Provide the (X, Y) coordinate of the cell's center where the given text is located.  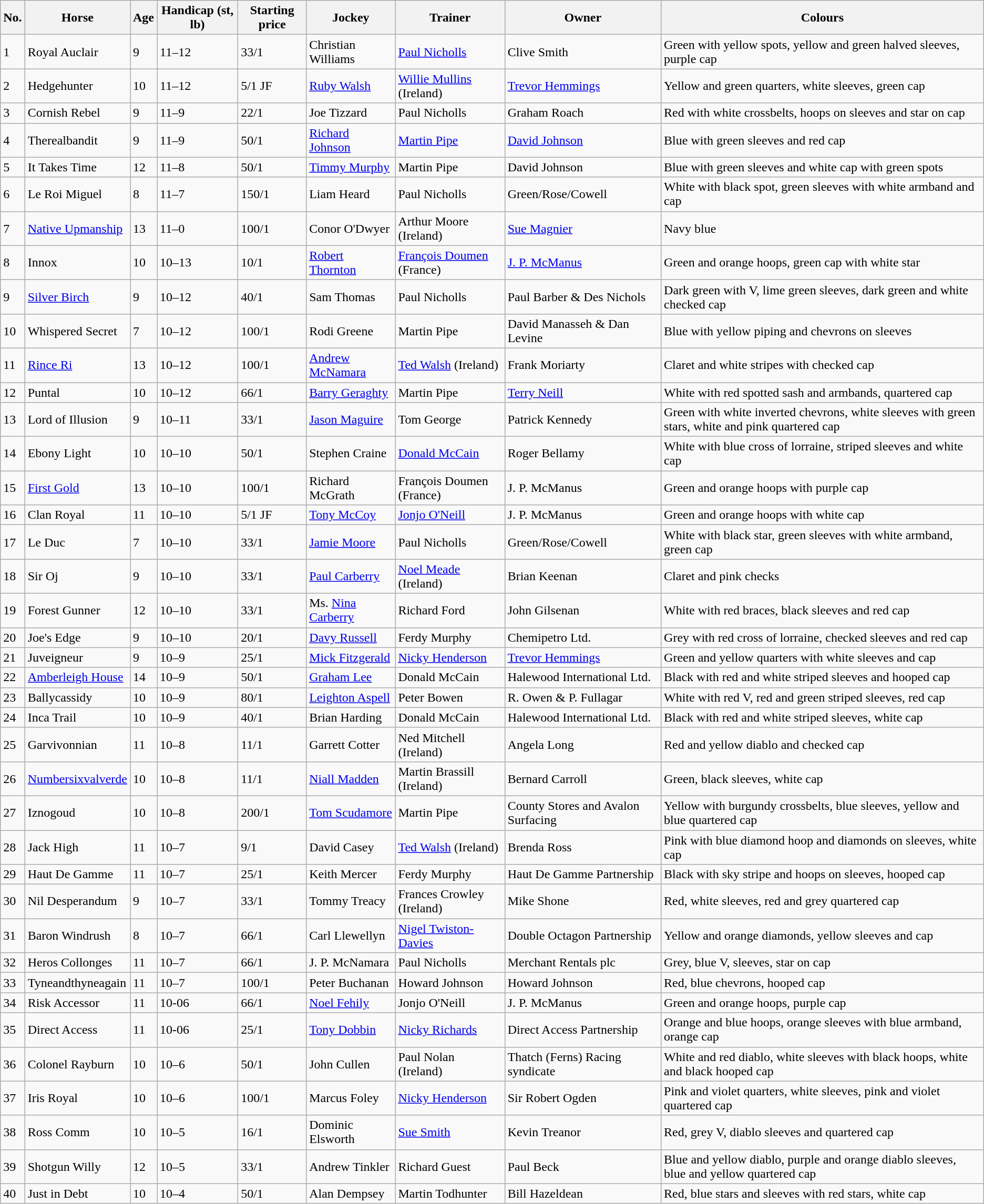
Bill Hazeldean (582, 1193)
Forest Gunner (77, 611)
Trainer (450, 18)
Tony Dobbin (351, 1030)
Sue Smith (450, 1132)
Owner (582, 18)
Graham Roach (582, 113)
Black with red and white striped sleeves and hooped cap (823, 677)
David Manasseh & Dan Levine (582, 331)
Patrick Kennedy (582, 419)
First Gold (77, 488)
It Takes Time (77, 167)
Timmy Murphy (351, 167)
35 (13, 1030)
Robert Thornton (351, 263)
20/1 (272, 637)
Tyneandthyneagain (77, 983)
1 (13, 52)
11–7 (198, 194)
Risk Accessor (77, 1003)
Garrett Cotter (351, 744)
Royal Auclair (77, 52)
Direct Access Partnership (582, 1030)
Green and orange hoops with purple cap (823, 488)
80/1 (272, 697)
Angela Long (582, 744)
Leighton Aspell (351, 697)
6 (13, 194)
Keith Mercer (351, 874)
David Casey (351, 847)
17 (13, 542)
Peter Buchanan (351, 983)
Cornish Rebel (77, 113)
Grey with red cross of lorraine, checked sleeves and red cap (823, 637)
Red and yellow diablo and checked cap (823, 744)
Whispered Secret (77, 331)
Green, black sleeves, white cap (823, 779)
John Cullen (351, 1064)
Hedgehunter (77, 86)
Sir Oj (77, 576)
Peter Bowen (450, 697)
28 (13, 847)
Green and orange hoops, purple cap (823, 1003)
Sue Magnier (582, 228)
33 (13, 983)
Liam Heard (351, 194)
Joe Tizzard (351, 113)
34 (13, 1003)
39 (13, 1167)
Green and orange hoops, green cap with white star (823, 263)
Ned Mitchell (Ireland) (450, 744)
Claret and white stripes with checked cap (823, 365)
Conor O'Dwyer (351, 228)
Chemipetro Ltd. (582, 637)
Innox (77, 263)
40 (13, 1193)
16/1 (272, 1132)
Red, grey V, diablo sleeves and quartered cap (823, 1132)
31 (13, 935)
Jamie Moore (351, 542)
White with red braces, black sleeves and red cap (823, 611)
Haut De Gamme Partnership (582, 874)
36 (13, 1064)
Tony McCoy (351, 515)
Garvivonnian (77, 744)
32 (13, 963)
Alan Dempsey (351, 1193)
Merchant Rentals plc (582, 963)
Haut De Gamme (77, 874)
Bernard Carroll (582, 779)
2 (13, 86)
John Gilsenan (582, 611)
Niall Madden (351, 779)
Noel Fehily (351, 1003)
Green with yellow spots, yellow and green halved sleeves, purple cap (823, 52)
Double Octagon Partnership (582, 935)
Direct Access (77, 1030)
37 (13, 1098)
9/1 (272, 847)
Tom Scudamore (351, 812)
Mick Fitzgerald (351, 657)
Sam Thomas (351, 296)
Pink with blue diamond hoop and diamonds on sleeves, white cap (823, 847)
White with black spot, green sleeves with white armband and cap (823, 194)
Graham Lee (351, 677)
22/1 (272, 113)
38 (13, 1132)
23 (13, 697)
Colours (823, 18)
Richard McGrath (351, 488)
10/1 (272, 263)
Brenda Ross (582, 847)
Red, white sleeves, red and grey quartered cap (823, 902)
Amberleigh House (77, 677)
Blue with green sleeves and red cap (823, 140)
Yellow with burgundy crossbelts, blue sleeves, yellow and blue quartered cap (823, 812)
Mike Shone (582, 902)
16 (13, 515)
26 (13, 779)
25 (13, 744)
Rodi Greene (351, 331)
Red with white crossbelts, hoops on sleeves and star on cap (823, 113)
24 (13, 717)
Starting price (272, 18)
10–13 (198, 263)
Ruby Walsh (351, 86)
Juveigneur (77, 657)
Shotgun Willy (77, 1167)
5 (13, 167)
Thatch (Ferns) Racing syndicate (582, 1064)
11–0 (198, 228)
Clan Royal (77, 515)
Ross Comm (77, 1132)
3 (13, 113)
Dominic Elsworth (351, 1132)
Blue with yellow piping and chevrons on sleeves (823, 331)
Handicap (st, lb) (198, 18)
White and red diablo, white sleeves with black hoops, white and black hooped cap (823, 1064)
Native Upmanship (77, 228)
Green and orange hoops with white cap (823, 515)
Paul Barber & Des Nichols (582, 296)
Nigel Twiston-Davies (450, 935)
Iris Royal (77, 1098)
Puntal (77, 393)
Horse (77, 18)
Martin Brassill (Ireland) (450, 779)
Pink and violet quarters, white sleeves, pink and violet quartered cap (823, 1098)
Tom George (450, 419)
Jason Maguire (351, 419)
Joe's Edge (77, 637)
Claret and pink checks (823, 576)
200/1 (272, 812)
19 (13, 611)
White with red V, red and green striped sleeves, red cap (823, 697)
Inca Trail (77, 717)
Christian Williams (351, 52)
Roger Bellamy (582, 454)
County Stores and Avalon Surfacing (582, 812)
Age (144, 18)
Stephen Craine (351, 454)
Jack High (77, 847)
Yellow and orange diamonds, yellow sleeves and cap (823, 935)
Black with red and white striped sleeves, white cap (823, 717)
Colonel Rayburn (77, 1064)
Martin Todhunter (450, 1193)
White with blue cross of lorraine, striped sleeves and white cap (823, 454)
30 (13, 902)
150/1 (272, 194)
Just in Debt (77, 1193)
Richard Johnson (351, 140)
Sir Robert Ogden (582, 1098)
18 (13, 576)
Lord of Illusion (77, 419)
R. Owen & P. Fullagar (582, 697)
Richard Guest (450, 1167)
20 (13, 637)
Brian Harding (351, 717)
Ballycassidy (77, 697)
Orange and blue hoops, orange sleeves with blue armband, orange cap (823, 1030)
J. P. McNamara (351, 963)
Le Roi Miguel (77, 194)
Paul Beck (582, 1167)
Richard Ford (450, 611)
Baron Windrush (77, 935)
Arthur Moore (Ireland) (450, 228)
Nil Desperandum (77, 902)
Jockey (351, 18)
Andrew McNamara (351, 365)
Black with sky stripe and hoops on sleeves, hooped cap (823, 874)
Iznogoud (77, 812)
White with red spotted sash and armbands, quartered cap (823, 393)
Barry Geraghty (351, 393)
Tommy Treacy (351, 902)
Green with white inverted chevrons, white sleeves with green stars, white and pink quartered cap (823, 419)
Paul Nolan (Ireland) (450, 1064)
15 (13, 488)
10–4 (198, 1193)
Carl Llewellyn (351, 935)
Yellow and green quarters, white sleeves, green cap (823, 86)
Davy Russell (351, 637)
Therealbandit (77, 140)
Silver Birch (77, 296)
Dark green with V, lime green sleeves, dark green and white checked cap (823, 296)
Red, blue chevrons, hooped cap (823, 983)
Red, blue stars and sleeves with red stars, white cap (823, 1193)
Heros Collonges (77, 963)
Noel Meade (Ireland) (450, 576)
27 (13, 812)
Terry Neill (582, 393)
11–8 (198, 167)
Navy blue (823, 228)
Kevin Treanor (582, 1132)
Andrew Tinkler (351, 1167)
Willie Mullins (Ireland) (450, 86)
Marcus Foley (351, 1098)
Green and yellow quarters with white sleeves and cap (823, 657)
Clive Smith (582, 52)
White with black star, green sleeves with white armband, green cap (823, 542)
Grey, blue V, sleeves, star on cap (823, 963)
Ebony Light (77, 454)
No. (13, 18)
29 (13, 874)
Paul Carberry (351, 576)
Nicky Richards (450, 1030)
Brian Keenan (582, 576)
4 (13, 140)
Blue and yellow diablo, purple and orange diablo sleeves, blue and yellow quartered cap (823, 1167)
Frank Moriarty (582, 365)
Blue with green sleeves and white cap with green spots (823, 167)
22 (13, 677)
10–11 (198, 419)
Frances Crowley (Ireland) (450, 902)
Ms. Nina Carberry (351, 611)
21 (13, 657)
Numbersixvalverde (77, 779)
Rince Ri (77, 365)
Le Duc (77, 542)
